Scan for the cell matching the given text and deliver its (X, Y) coordinate at center. 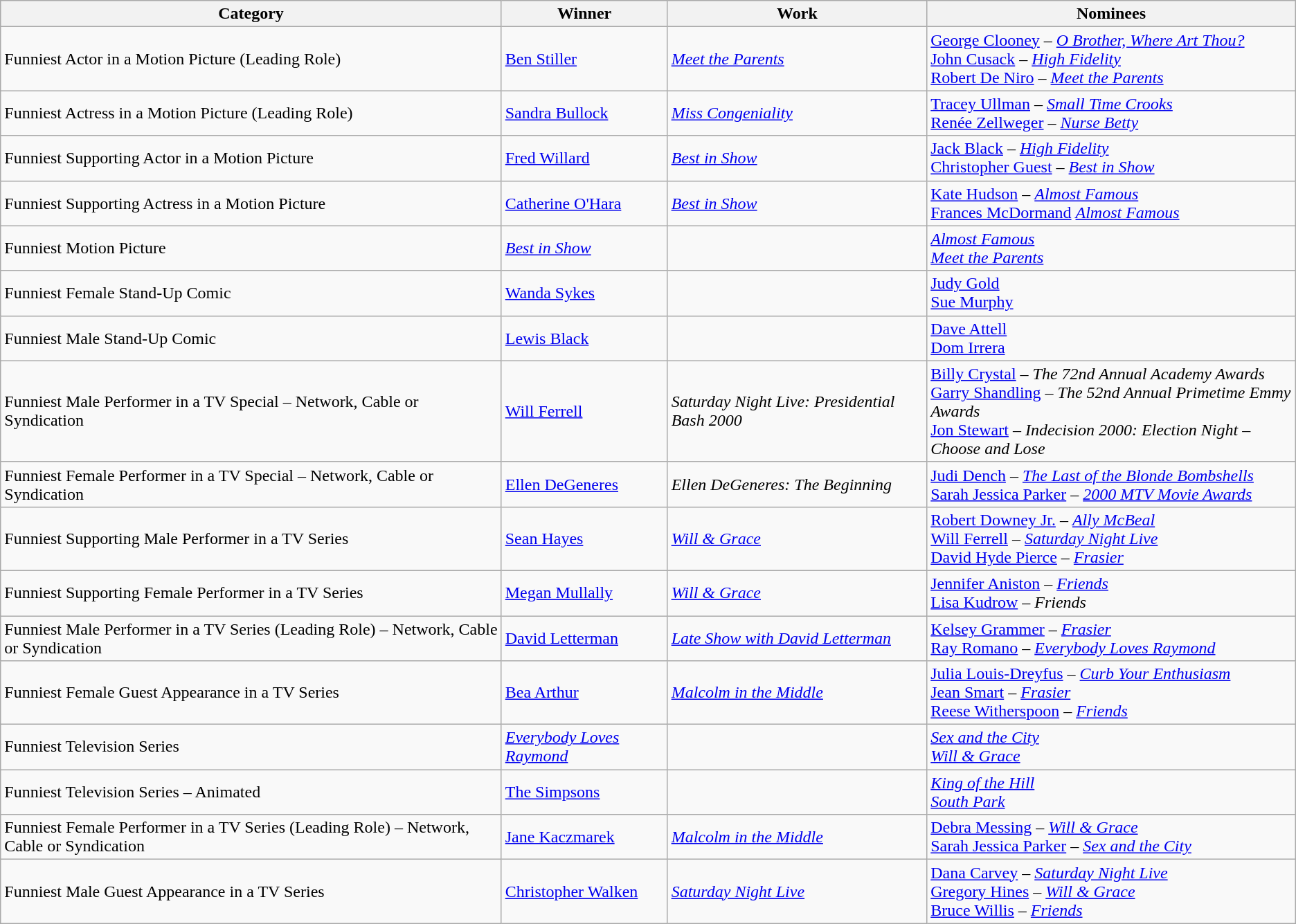
Funniest Actress in a Motion Picture (Leading Role) (251, 114)
Sandra Bullock (584, 114)
Funniest Male Performer in a TV Special – Network, Cable or Syndication (251, 411)
Judi Dench – The Last of the Blonde BombshellsSarah Jessica Parker – 2000 MTV Movie Awards (1112, 484)
Jennifer Aniston – FriendsLisa Kudrow – Friends (1112, 592)
Jane Kaczmarek (584, 837)
Funniest Supporting Actress in a Motion Picture (251, 203)
Jack Black – High FidelityChristopher Guest – Best in Show (1112, 158)
Miss Congeniality (798, 114)
Ben Stiller (584, 59)
Nominees (1112, 14)
Late Show with David Letterman (798, 638)
Winner (584, 14)
Funniest Female Performer in a TV Special – Network, Cable or Syndication (251, 484)
George Clooney – O Brother, Where Art Thou?John Cusack – High FidelityRobert De Niro – Meet the Parents (1112, 59)
Funniest Supporting Actor in a Motion Picture (251, 158)
Dave AttellDom Irrera (1112, 338)
Megan Mullally (584, 592)
Christopher Walken (584, 891)
Debra Messing – Will & GraceSarah Jessica Parker – Sex and the City (1112, 837)
Funniest Female Guest Appearance in a TV Series (251, 693)
Funniest Male Stand-Up Comic (251, 338)
King of the HillSouth Park (1112, 792)
Robert Downey Jr. – Ally McBealWill Ferrell – Saturday Night LiveDavid Hyde Pierce – Frasier (1112, 538)
Ellen DeGeneres (584, 484)
Funniest Male Performer in a TV Series (Leading Role) – Network, Cable or Syndication (251, 638)
Wanda Sykes (584, 293)
Funniest Television Series (251, 748)
Sean Hayes (584, 538)
Judy GoldSue Murphy (1112, 293)
Saturday Night Live: Presidential Bash 2000 (798, 411)
The Simpsons (584, 792)
Catherine O'Hara (584, 203)
Funniest Female Stand-Up Comic (251, 293)
Meet the Parents (798, 59)
Funniest Female Performer in a TV Series (Leading Role) – Network, Cable or Syndication (251, 837)
Will Ferrell (584, 411)
Sex and the CityWill & Grace (1112, 748)
Kate Hudson – Almost FamousFrances McDormand Almost Famous (1112, 203)
Tracey Ullman – Small Time CrooksRenée Zellweger – Nurse Betty (1112, 114)
Everybody Loves Raymond (584, 748)
Fred Willard (584, 158)
Funniest Male Guest Appearance in a TV Series (251, 891)
Julia Louis-Dreyfus – Curb Your EnthusiasmJean Smart – FrasierReese Witherspoon – Friends (1112, 693)
Saturday Night Live (798, 891)
Ellen DeGeneres: The Beginning (798, 484)
Work (798, 14)
Funniest Television Series – Animated (251, 792)
Funniest Supporting Male Performer in a TV Series (251, 538)
Funniest Motion Picture (251, 248)
Lewis Black (584, 338)
Kelsey Grammer – FrasierRay Romano – Everybody Loves Raymond (1112, 638)
Category (251, 14)
Funniest Actor in a Motion Picture (Leading Role) (251, 59)
Bea Arthur (584, 693)
David Letterman (584, 638)
Dana Carvey – Saturday Night LiveGregory Hines – Will & GraceBruce Willis – Friends (1112, 891)
Almost FamousMeet the Parents (1112, 248)
Funniest Supporting Female Performer in a TV Series (251, 592)
